Extract the (X, Y) coordinate from the center of the cell holding the provided text.  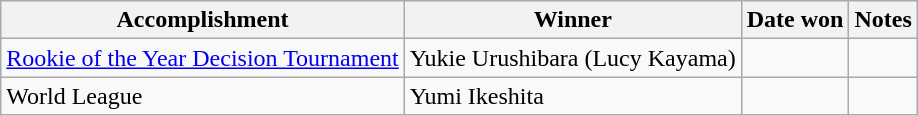
Accomplishment (203, 20)
Yumi Ikeshita (572, 96)
Rookie of the Year Decision Tournament (203, 58)
Notes (883, 20)
Winner (572, 20)
Yukie Urushibara (Lucy Kayama) (572, 58)
World League (203, 96)
Date won (795, 20)
